Pinpoint the cell where the given text exists, returning its [X, Y] midpoint coordinate. 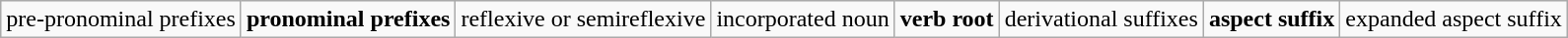
pronominal prefixes [348, 19]
expanded aspect suffix [1454, 19]
reflexive or semireflexive [584, 19]
incorporated noun [803, 19]
derivational suffixes [1101, 19]
pre-pronominal prefixes [121, 19]
aspect suffix [1271, 19]
verb root [947, 19]
